Detect which cell encompasses the target text, then output its [x, y] center coordinate. 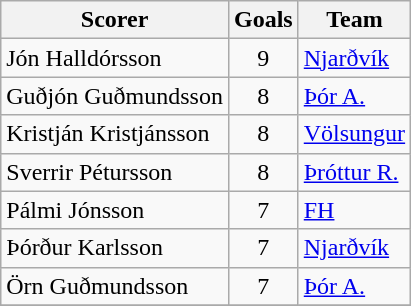
Örn Guðmundsson [115, 286]
Þórður Karlsson [115, 248]
9 [263, 58]
Goals [263, 20]
Þróttur R. [354, 172]
Scorer [115, 20]
Pálmi Jónsson [115, 210]
Guðjón Guðmundsson [115, 96]
Völsungur [354, 134]
Team [354, 20]
Sverrir Pétursson [115, 172]
Kristján Kristjánsson [115, 134]
Jón Halldórsson [115, 58]
FH [354, 210]
